Find where the given text appears and provide that cell's center as (x, y) coordinate. 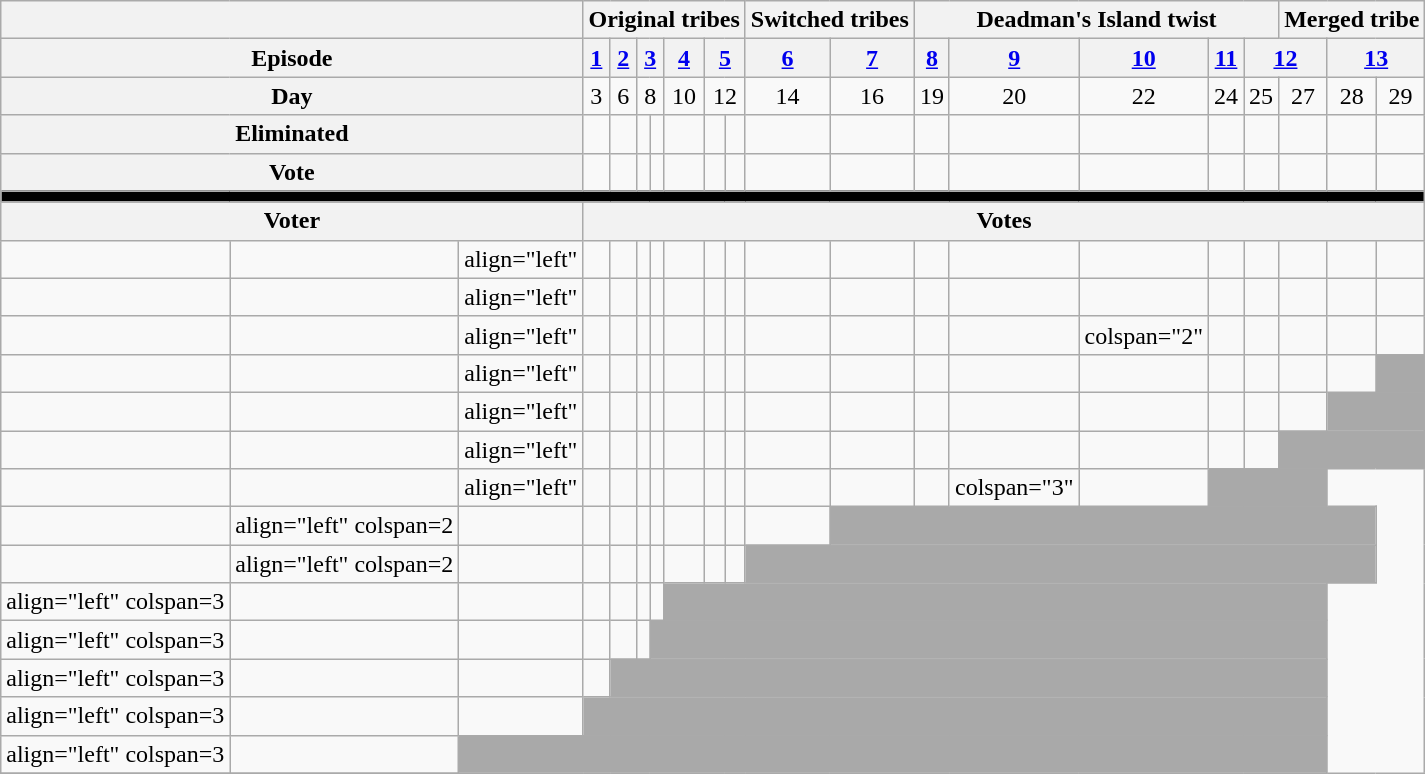
25 (1262, 96)
Voter (292, 221)
13 (1376, 58)
27 (1304, 96)
11 (1226, 58)
4 (684, 58)
14 (788, 96)
Switched tribes (830, 20)
22 (1144, 96)
Votes (1004, 221)
1 (596, 58)
7 (872, 58)
colspan="3" (1014, 488)
19 (932, 96)
16 (872, 96)
9 (1014, 58)
Vote (292, 172)
Original tribes (664, 20)
Merged tribe (1352, 20)
29 (1400, 96)
5 (724, 58)
Eliminated (292, 134)
28 (1352, 96)
2 (624, 58)
Episode (292, 58)
Deadman's Island twist (1096, 20)
Day (292, 96)
colspan="2" (1144, 335)
20 (1014, 96)
24 (1226, 96)
